From the cell containing the given text, extract its center point as [x, y] coordinate. 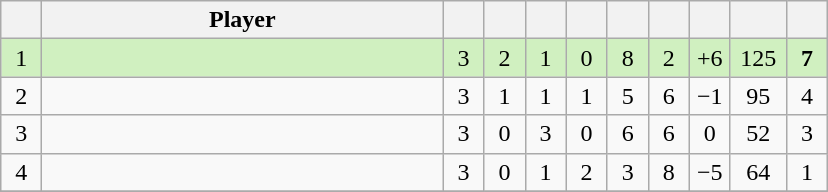
−1 [710, 96]
64 [758, 172]
52 [758, 134]
95 [758, 96]
−5 [710, 172]
125 [758, 58]
7 [806, 58]
Player [242, 20]
5 [628, 96]
+6 [710, 58]
